Find where the given text appears and provide that cell's center as (X, Y) coordinate. 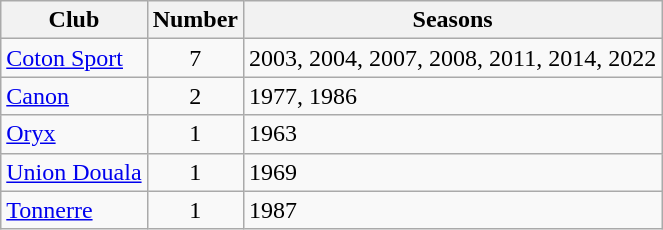
1987 (453, 210)
Seasons (453, 20)
Oryx (74, 134)
7 (195, 58)
1963 (453, 134)
Tonnerre (74, 210)
Number (195, 20)
Club (74, 20)
1977, 1986 (453, 96)
2003, 2004, 2007, 2008, 2011, 2014, 2022 (453, 58)
Union Douala (74, 172)
1969 (453, 172)
2 (195, 96)
Coton Sport (74, 58)
Canon (74, 96)
